Capture the cell that displays the provided text and extract its [X, Y] central coordinate. 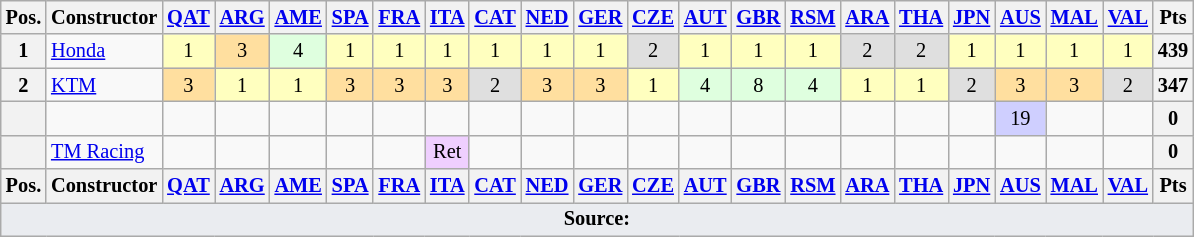
TM Racing [104, 152]
Honda [104, 51]
19 [1020, 118]
Source: [597, 219]
Ret [447, 152]
KTM [104, 85]
8 [759, 85]
439 [1173, 51]
347 [1173, 85]
